Provide the [x, y] coordinate of the cell's center where the given text is located.  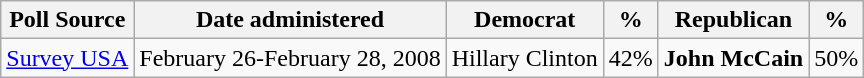
February 26-February 28, 2008 [290, 58]
50% [836, 58]
Poll Source [68, 20]
Republican [733, 20]
Hillary Clinton [524, 58]
Survey USA [68, 58]
Democrat [524, 20]
John McCain [733, 58]
42% [630, 58]
Date administered [290, 20]
